Search for the cell housing the specified text and yield its (X, Y) center coordinate. 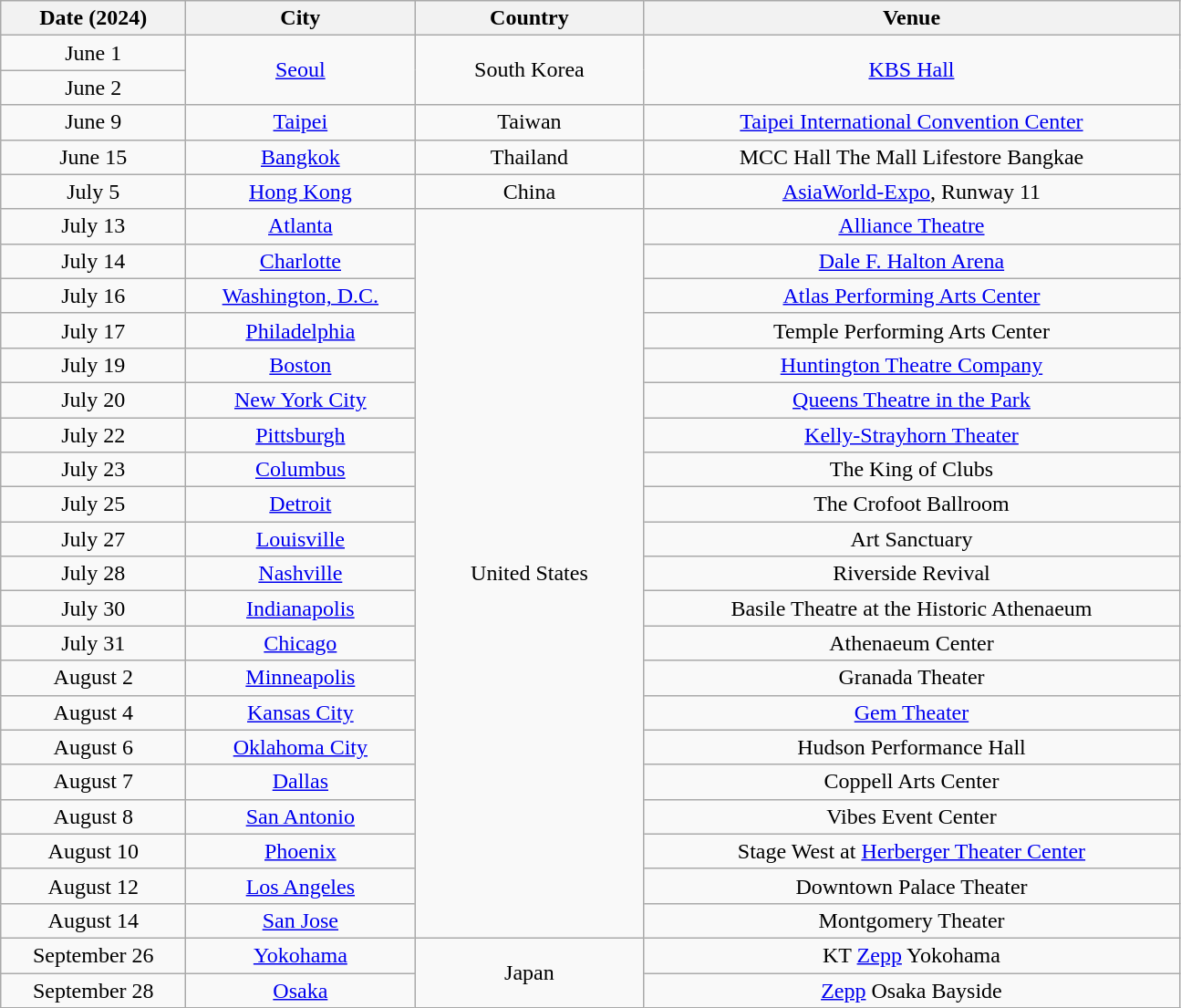
Japan (529, 972)
AsiaWorld-Expo, Runway 11 (912, 192)
July 30 (93, 608)
China (529, 192)
July 22 (93, 435)
June 9 (93, 122)
The Crofoot Ballroom (912, 504)
Taipei International Convention Center (912, 122)
Kansas City (301, 712)
Stage West at Herberger Theater Center (912, 851)
Granada Theater (912, 678)
Alliance Theatre (912, 226)
Art Sanctuary (912, 539)
August 6 (93, 747)
Los Angeles (301, 886)
Thailand (529, 157)
July 25 (93, 504)
June 1 (93, 53)
Gem Theater (912, 712)
Temple Performing Arts Center (912, 330)
July 28 (93, 574)
August 14 (93, 920)
South Korea (529, 70)
Hudson Performance Hall (912, 747)
June 15 (93, 157)
July 17 (93, 330)
Washington, D.C. (301, 296)
August 4 (93, 712)
Atlas Performing Arts Center (912, 296)
July 16 (93, 296)
August 8 (93, 816)
Indianapolis (301, 608)
July 19 (93, 365)
San Jose (301, 920)
August 12 (93, 886)
Detroit (301, 504)
Basile Theatre at the Historic Athenaeum (912, 608)
Zepp Osaka Bayside (912, 990)
September 26 (93, 955)
Bangkok (301, 157)
Montgomery Theater (912, 920)
Downtown Palace Theater (912, 886)
Athenaeum Center (912, 643)
July 31 (93, 643)
August 2 (93, 678)
Country (529, 18)
KT Zepp Yokohama (912, 955)
Yokohama (301, 955)
Huntington Theatre Company (912, 365)
New York City (301, 400)
Coppell Arts Center (912, 782)
August 7 (93, 782)
Louisville (301, 539)
July 20 (93, 400)
July 5 (93, 192)
Seoul (301, 70)
Columbus (301, 470)
July 14 (93, 261)
Boston (301, 365)
United States (529, 573)
The King of Clubs (912, 470)
July 23 (93, 470)
Kelly-Strayhorn Theater (912, 435)
July 13 (93, 226)
June 2 (93, 88)
Charlotte (301, 261)
Date (2024) (93, 18)
Dale F. Halton Arena (912, 261)
Hong Kong (301, 192)
Phoenix (301, 851)
City (301, 18)
Philadelphia (301, 330)
August 10 (93, 851)
Taiwan (529, 122)
Oklahoma City (301, 747)
Atlanta (301, 226)
MCC Hall The Mall Lifestore Bangkae (912, 157)
July 27 (93, 539)
Taipei (301, 122)
Vibes Event Center (912, 816)
Minneapolis (301, 678)
Queens Theatre in the Park (912, 400)
Riverside Revival (912, 574)
Osaka (301, 990)
Dallas (301, 782)
Chicago (301, 643)
KBS Hall (912, 70)
September 28 (93, 990)
Pittsburgh (301, 435)
Nashville (301, 574)
Venue (912, 18)
San Antonio (301, 816)
